Identify which cell holds the provided text, then report its (X, Y) central coordinate. 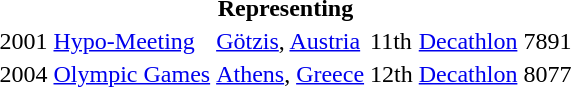
Decathlon (468, 41)
Hypo-Meeting (132, 41)
11th (392, 41)
Götzis, Austria (290, 41)
